Identify which cell holds the provided text, then report its (x, y) central coordinate. 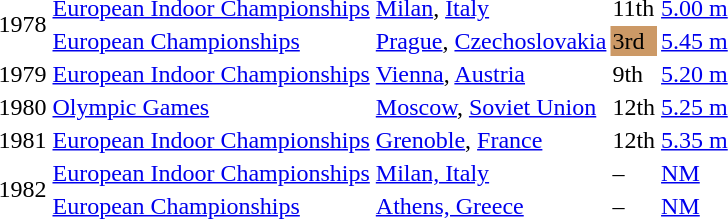
3rd (634, 41)
Olympic Games (211, 107)
Prague, Czechoslovakia (491, 41)
Vienna, Austria (491, 74)
Moscow, Soviet Union (491, 107)
Grenoble, France (491, 140)
Milan, Italy (491, 173)
9th (634, 74)
– (634, 173)
European Championships (211, 41)
